Pinpoint the cell where the given text exists, returning its [X, Y] midpoint coordinate. 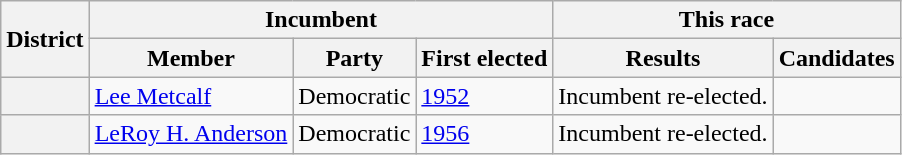
LeRoy H. Anderson [191, 134]
Lee Metcalf [191, 96]
Results [663, 58]
This race [726, 20]
Incumbent [321, 20]
First elected [484, 58]
Member [191, 58]
1952 [484, 96]
Candidates [836, 58]
Party [354, 58]
1956 [484, 134]
District [45, 39]
